Pinpoint the cell where the given text exists, returning its [x, y] midpoint coordinate. 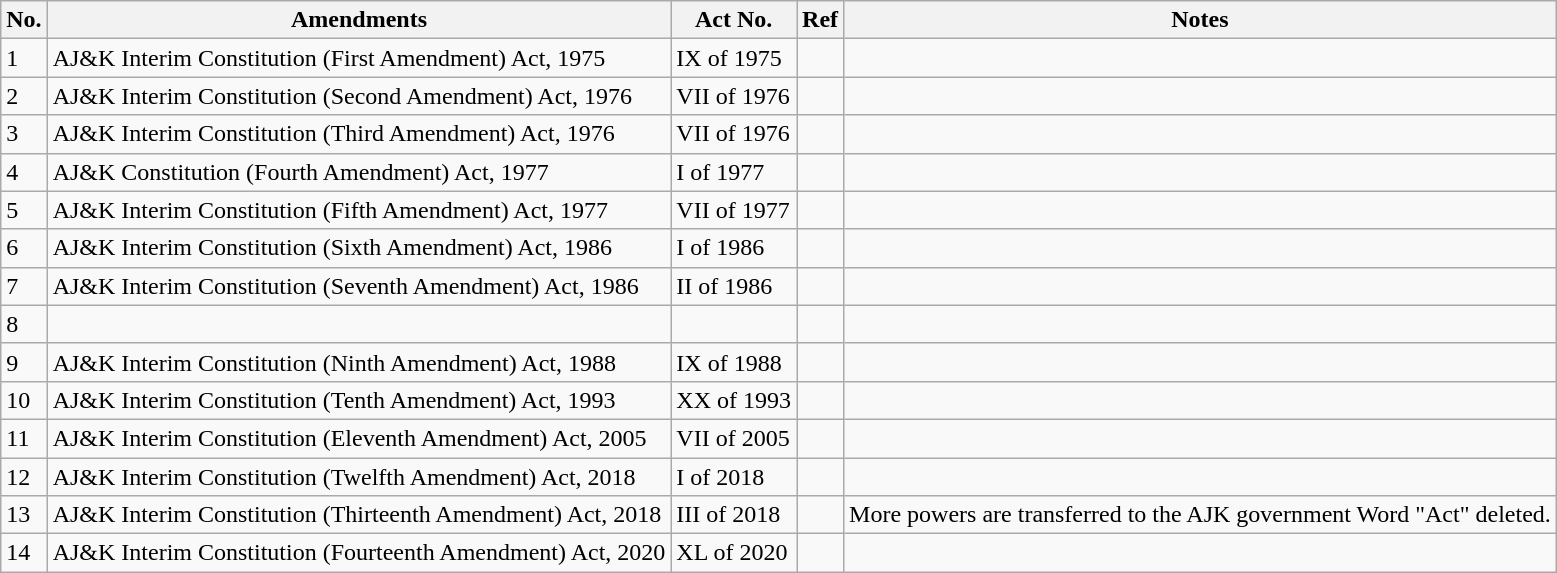
7 [24, 286]
AJ&K Interim Constitution (Twelfth Amendment) Act, 2018 [359, 477]
AJ&K Interim Constitution (First Amendment) Act, 1975 [359, 58]
3 [24, 134]
I of 2018 [734, 477]
VII of 1977 [734, 210]
2 [24, 96]
10 [24, 400]
11 [24, 438]
AJ&K Interim Constitution (Seventh Amendment) Act, 1986 [359, 286]
More powers are transferred to the AJK government Word "Act" deleted. [1200, 515]
14 [24, 553]
AJ&K Interim Constitution (Thirteenth Amendment) Act, 2018 [359, 515]
4 [24, 172]
AJ&K Interim Constitution (Ninth Amendment) Act, 1988 [359, 362]
AJ&K Interim Constitution (Eleventh Amendment) Act, 2005 [359, 438]
AJ&K Interim Constitution (Second Amendment) Act, 1976 [359, 96]
Ref [820, 20]
AJ&K Interim Constitution (Third Amendment) Act, 1976 [359, 134]
6 [24, 248]
12 [24, 477]
AJ&K Interim Constitution (Sixth Amendment) Act, 1986 [359, 248]
Amendments [359, 20]
IX of 1975 [734, 58]
No. [24, 20]
5 [24, 210]
IX of 1988 [734, 362]
AJ&K Interim Constitution (Fourteenth Amendment) Act, 2020 [359, 553]
VII of 2005 [734, 438]
XL of 2020 [734, 553]
13 [24, 515]
AJ&K Interim Constitution (Tenth Amendment) Act, 1993 [359, 400]
8 [24, 324]
AJ&K Interim Constitution (Fifth Amendment) Act, 1977 [359, 210]
Act No. [734, 20]
1 [24, 58]
II of 1986 [734, 286]
XX of 1993 [734, 400]
Notes [1200, 20]
I of 1977 [734, 172]
I of 1986 [734, 248]
AJ&K Constitution (Fourth Amendment) Act, 1977 [359, 172]
9 [24, 362]
III of 2018 [734, 515]
